Pinpoint the cell where the given text exists, returning its (X, Y) midpoint coordinate. 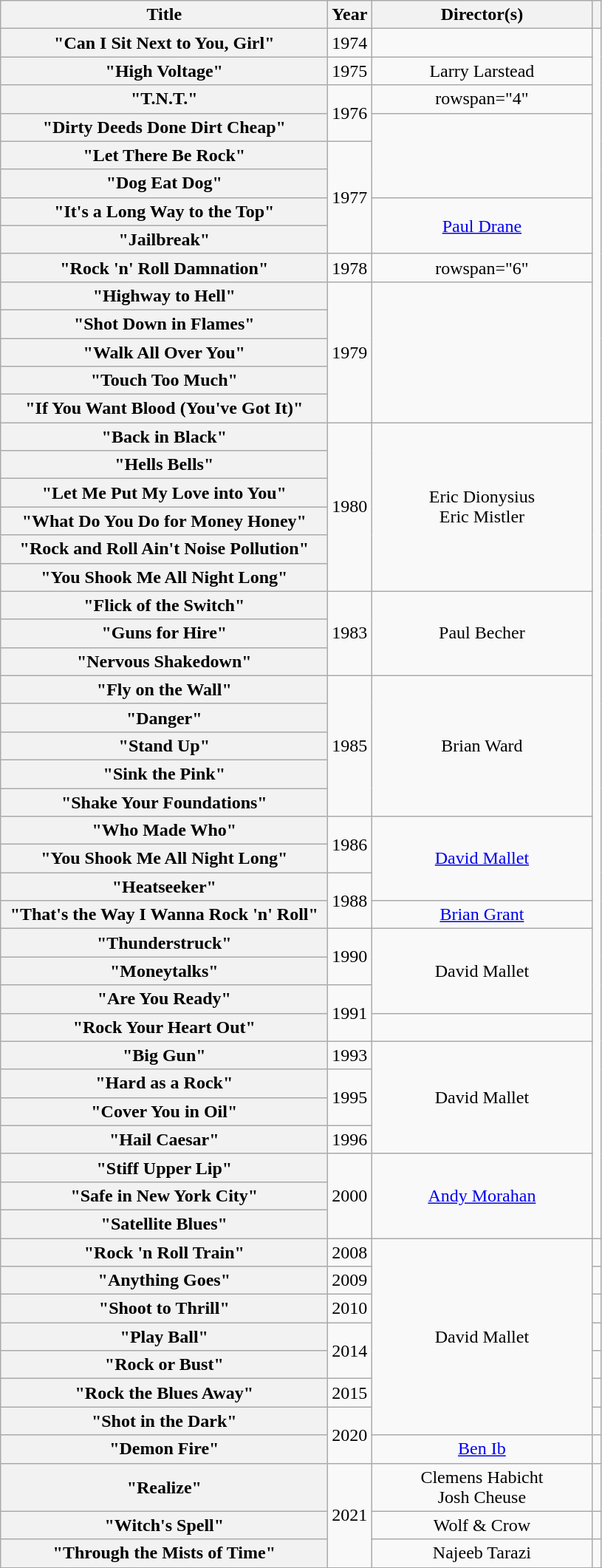
"Let There Be Rock" (164, 155)
Paul Becher (482, 633)
"Guns for Hire" (164, 633)
2008 (350, 1252)
Brian Ward (482, 746)
"Let Me Put My Love into You" (164, 493)
"Are You Ready" (164, 999)
"Touch Too Much" (164, 381)
"Shoot to Thrill" (164, 1309)
"Rock 'n Roll Train" (164, 1252)
Wolf & Crow (482, 1525)
"If You Want Blood (You've Got It)" (164, 409)
"Danger" (164, 717)
"That's the Way I Wanna Rock 'n' Roll" (164, 915)
"Dirty Deeds Done Dirt Cheap" (164, 127)
1979 (350, 352)
"Through the Mists of Time" (164, 1553)
"Walk All Over You" (164, 352)
Andy Morahan (482, 1196)
1977 (350, 197)
"Rock the Blues Away" (164, 1393)
1995 (350, 1097)
rowspan="6" (482, 267)
"High Voltage" (164, 71)
Paul Drane (482, 225)
Title (164, 15)
1991 (350, 1013)
1974 (350, 43)
"Big Gun" (164, 1055)
"Witch's Spell" (164, 1525)
2009 (350, 1281)
"What Do You Do for Money Honey" (164, 521)
1988 (350, 901)
2000 (350, 1196)
"Who Made Who" (164, 831)
"Sink the Pink" (164, 774)
"Can I Sit Next to You, Girl" (164, 43)
"Safe in New York City" (164, 1196)
2015 (350, 1393)
1975 (350, 71)
"Moneytalks" (164, 971)
1985 (350, 746)
"Rock and Roll Ain't Noise Pollution" (164, 549)
1986 (350, 845)
"Anything Goes" (164, 1281)
2010 (350, 1309)
"Flick of the Switch" (164, 605)
1983 (350, 633)
"Dog Eat Dog" (164, 183)
Larry Larstead (482, 71)
"Satellite Blues" (164, 1224)
"Shake Your Foundations" (164, 802)
2021 (350, 1515)
1976 (350, 113)
1978 (350, 267)
"Highway to Hell" (164, 296)
Director(s) (482, 15)
2020 (350, 1435)
Clemens HabichtJosh Cheuse (482, 1487)
"Realize" (164, 1487)
Year (350, 15)
1993 (350, 1055)
1996 (350, 1139)
"Hail Caesar" (164, 1139)
"Thunderstruck" (164, 943)
"Rock Your Heart Out" (164, 1027)
"Play Ball" (164, 1337)
"Stiff Upper Lip" (164, 1168)
"Rock 'n' Roll Damnation" (164, 267)
"Back in Black" (164, 437)
Najeeb Tarazi (482, 1553)
"Jailbreak" (164, 239)
"Rock or Bust" (164, 1365)
Eric DionysiusEric Mistler (482, 507)
"It's a Long Way to the Top" (164, 211)
"Fly on the Wall" (164, 689)
"Shot in the Dark" (164, 1421)
rowspan="4" (482, 99)
"Heatseeker" (164, 887)
"Cover You in Oil" (164, 1111)
"Nervous Shakedown" (164, 661)
"Hard as a Rock" (164, 1083)
Brian Grant (482, 915)
"T.N.T." (164, 99)
2014 (350, 1351)
"Stand Up" (164, 746)
"Hells Bells" (164, 465)
"Shot Down in Flames" (164, 324)
Ben Ib (482, 1449)
"Demon Fire" (164, 1449)
1980 (350, 507)
1990 (350, 957)
